Search for the cell housing the specified text and yield its (X, Y) center coordinate. 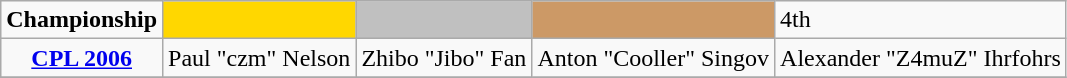
4th (921, 20)
Alexander "Z4muZ" Ihrfohrs (921, 58)
CPL 2006 (82, 58)
Championship (82, 20)
Anton "Cooller" Singov (654, 58)
Zhibo "Jibo" Fan (444, 58)
Paul "czm" Nelson (260, 58)
